From the cell containing the given text, extract its center point as (X, Y) coordinate. 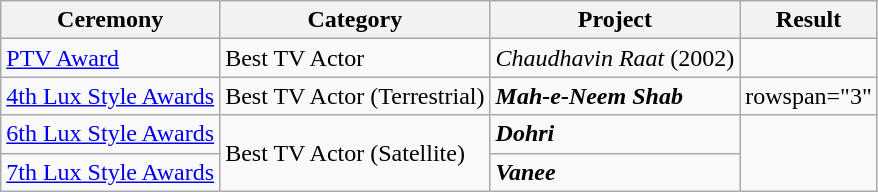
Dohri (615, 134)
6th Lux Style Awards (110, 134)
Project (615, 20)
7th Lux Style Awards (110, 172)
Result (809, 20)
PTV Award (110, 58)
rowspan="3" (809, 96)
Best TV Actor (355, 58)
Ceremony (110, 20)
4th Lux Style Awards (110, 96)
Category (355, 20)
Vanee (615, 172)
Mah-e-Neem Shab (615, 96)
Best TV Actor (Terrestrial) (355, 96)
Best TV Actor (Satellite) (355, 153)
Chaudhavin Raat (2002) (615, 58)
